From the cell containing the given text, extract its center point as [X, Y] coordinate. 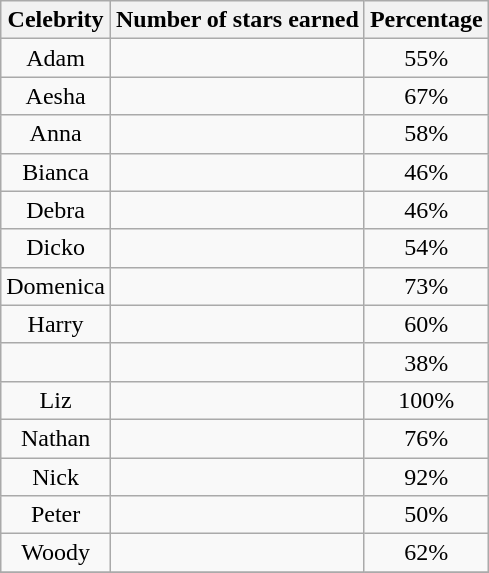
Woody [56, 553]
67% [426, 96]
73% [426, 286]
62% [426, 553]
Nathan [56, 438]
Nick [56, 477]
Celebrity [56, 20]
55% [426, 58]
100% [426, 400]
Anna [56, 134]
92% [426, 477]
Domenica [56, 286]
Liz [56, 400]
60% [426, 324]
Adam [56, 58]
Harry [56, 324]
Number of stars earned [237, 20]
Aesha [56, 96]
Debra [56, 210]
Peter [56, 515]
54% [426, 248]
Dicko [56, 248]
Percentage [426, 20]
50% [426, 515]
58% [426, 134]
76% [426, 438]
38% [426, 362]
Bianca [56, 172]
